Provide the [X, Y] coordinate of the cell's center where the given text is located.  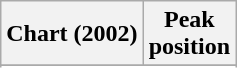
Chart (2002) [72, 34]
Peakposition [189, 34]
